Determine the (X, Y) coordinate at the center of the cell enclosing the given text.  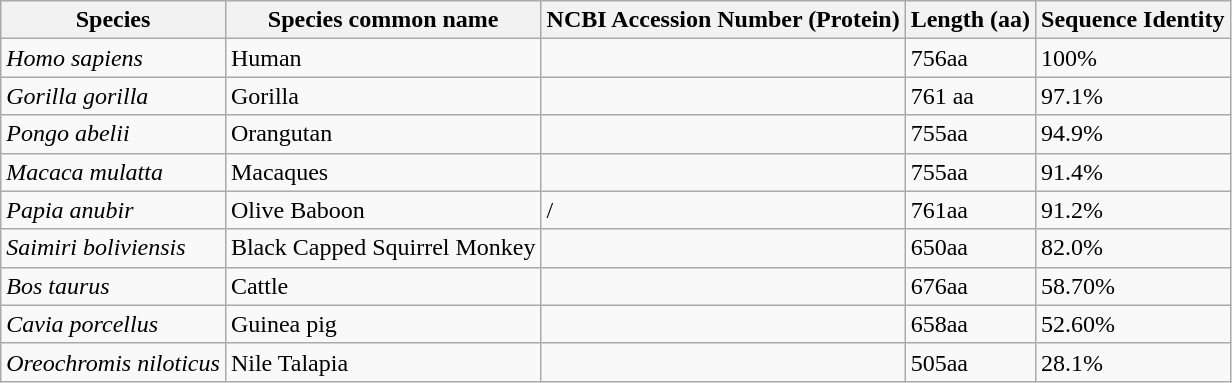
Pongo abelii (114, 134)
Olive Baboon (383, 210)
Guinea pig (383, 324)
/ (723, 210)
52.60% (1133, 324)
Cattle (383, 286)
82.0% (1133, 248)
100% (1133, 58)
94.9% (1133, 134)
Nile Talapia (383, 362)
658aa (970, 324)
Gorilla (383, 96)
Saimiri boliviensis (114, 248)
650aa (970, 248)
Macaques (383, 172)
Species (114, 20)
91.2% (1133, 210)
Black Capped Squirrel Monkey (383, 248)
Homo sapiens (114, 58)
97.1% (1133, 96)
28.1% (1133, 362)
Oreochromis niloticus (114, 362)
Macaca mulatta (114, 172)
58.70% (1133, 286)
Length (aa) (970, 20)
Human (383, 58)
756aa (970, 58)
676aa (970, 286)
91.4% (1133, 172)
Gorilla gorilla (114, 96)
Sequence Identity (1133, 20)
761aa (970, 210)
Species common name (383, 20)
761 aa (970, 96)
Papia anubir (114, 210)
Cavia porcellus (114, 324)
NCBI Accession Number (Protein) (723, 20)
505aa (970, 362)
Orangutan (383, 134)
Bos taurus (114, 286)
